Return the [x, y] coordinate for the center point of the cell that contains the specified text.  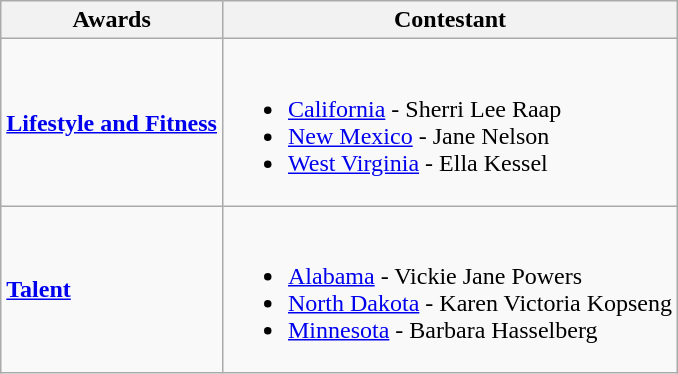
Contestant [450, 20]
California - Sherri Lee Raap New Mexico - Jane Nelson West Virginia - Ella Kessel [450, 122]
Awards [112, 20]
Talent [112, 290]
Alabama - Vickie Jane Powers North Dakota - Karen Victoria Kopseng Minnesota - Barbara Hasselberg [450, 290]
Lifestyle and Fitness [112, 122]
